Capture the cell that displays the provided text and extract its [X, Y] central coordinate. 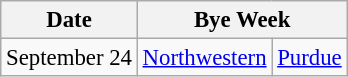
Bye Week [242, 20]
Northwestern [204, 58]
September 24 [69, 58]
Date [69, 20]
Purdue [310, 58]
